Scan for the cell matching the given text and deliver its (X, Y) coordinate at center. 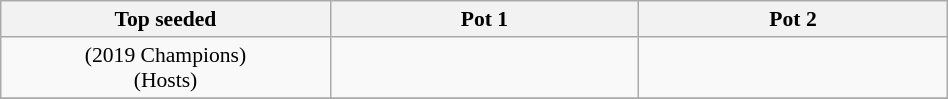
(2019 Champions) (Hosts) (166, 68)
Top seeded (166, 19)
Pot 2 (794, 19)
Pot 1 (484, 19)
